Return [X, Y] of the center of cell containing provided text 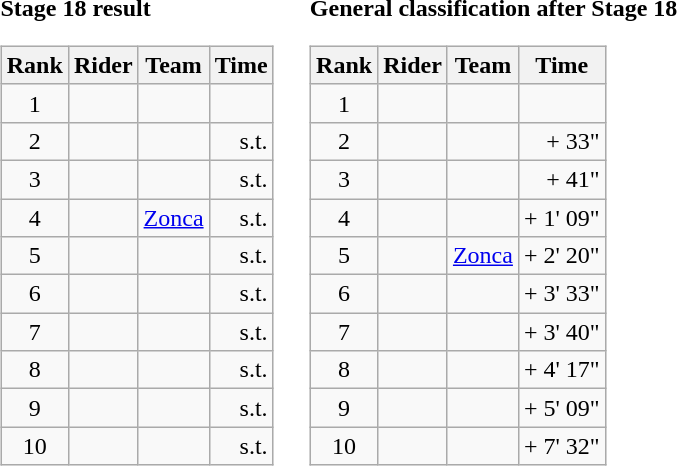
+ 4' 17" [562, 370]
+ 41" [562, 179]
+ 2' 20" [562, 256]
+ 1' 09" [562, 217]
+ 33" [562, 141]
+ 5' 09" [562, 408]
+ 3' 40" [562, 332]
+ 3' 33" [562, 294]
+ 7' 32" [562, 446]
